Return [x, y] of the center of cell containing provided text 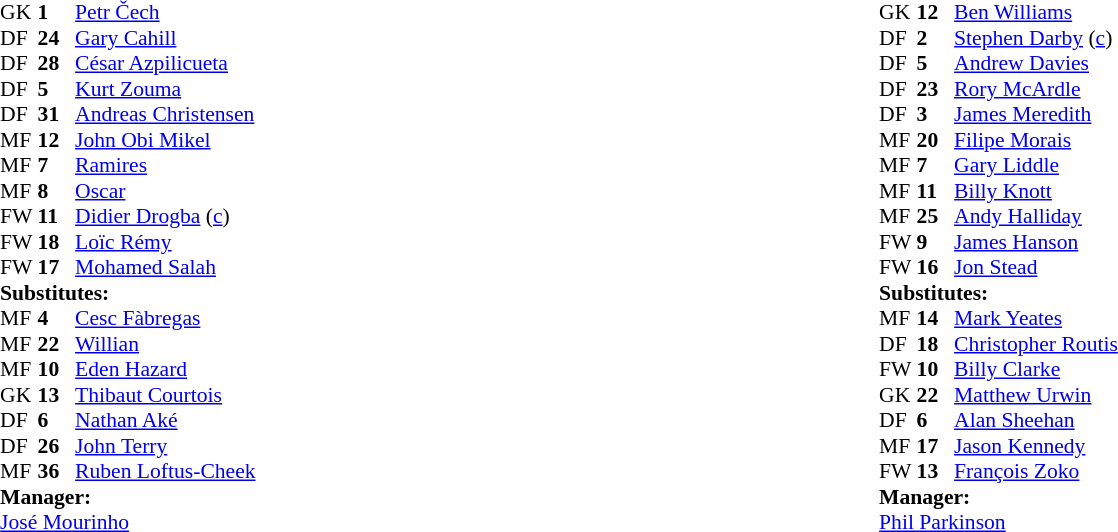
Ben Williams [1036, 13]
Christopher Routis [1036, 344]
Jon Stead [1036, 267]
2 [936, 38]
26 [57, 446]
4 [57, 319]
James Meredith [1036, 115]
16 [936, 267]
César Azpilicueta [165, 63]
Andy Halliday [1036, 217]
Didier Drogba (c) [165, 217]
Matthew Urwin [1036, 395]
Thibaut Courtois [165, 395]
Andrew Davies [1036, 63]
9 [936, 242]
Rory McArdle [1036, 89]
Eden Hazard [165, 369]
25 [936, 217]
Gary Cahill [165, 38]
24 [57, 38]
31 [57, 115]
1 [57, 13]
8 [57, 191]
Stephen Darby (c) [1036, 38]
Nathan Aké [165, 421]
Cesc Fàbregas [165, 319]
Mohamed Salah [165, 267]
Loïc Rémy [165, 242]
Filipe Morais [1036, 140]
Ramires [165, 165]
23 [936, 89]
John Terry [165, 446]
Alan Sheehan [1036, 421]
14 [936, 319]
Willian [165, 344]
3 [936, 115]
Ruben Loftus-Cheek [165, 471]
François Zoko [1036, 471]
36 [57, 471]
Billy Clarke [1036, 369]
Mark Yeates [1036, 319]
Billy Knott [1036, 191]
20 [936, 140]
Oscar [165, 191]
James Hanson [1036, 242]
Kurt Zouma [165, 89]
Jason Kennedy [1036, 446]
28 [57, 63]
Petr Čech [165, 13]
John Obi Mikel [165, 140]
Gary Liddle [1036, 165]
Andreas Christensen [165, 115]
